Pinpoint the cell where the given text exists, returning its (X, Y) midpoint coordinate. 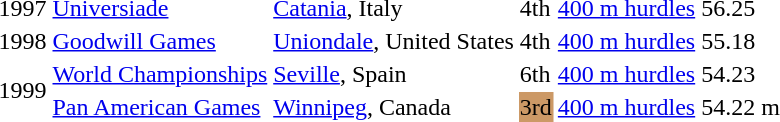
Pan American Games (160, 107)
Goodwill Games (160, 41)
Uniondale, United States (394, 41)
Seville, Spain (394, 74)
Winnipeg, Canada (394, 107)
World Championships (160, 74)
3rd (536, 107)
6th (536, 74)
4th (536, 41)
